Output the [X, Y] coordinate of the center of the cell containing the given text.  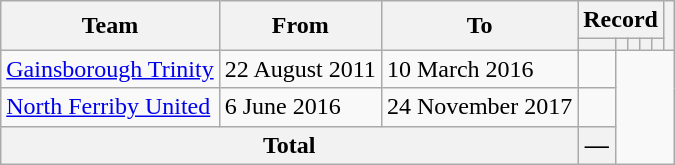
To [479, 26]
— [597, 145]
Team [110, 26]
24 November 2017 [479, 107]
Record [621, 20]
Gainsborough Trinity [110, 69]
North Ferriby United [110, 107]
6 June 2016 [300, 107]
22 August 2011 [300, 69]
10 March 2016 [479, 69]
From [300, 26]
Total [290, 145]
